Determine the [x, y] coordinate at the center of the cell enclosing the given text.  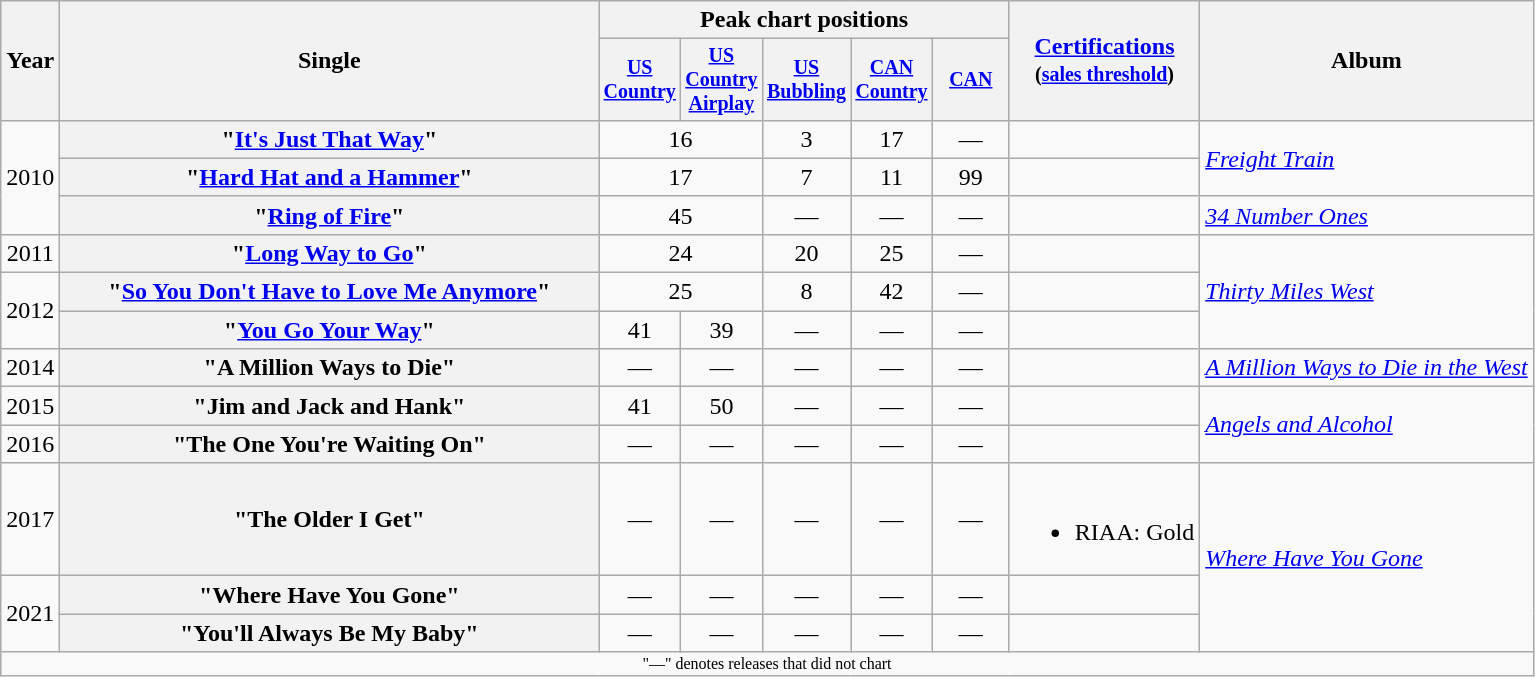
3 [806, 139]
"Long Way to Go" [330, 253]
Peak chart positions [804, 20]
2016 [30, 444]
24 [680, 253]
CAN [970, 80]
Freight Train [1366, 158]
11 [892, 177]
RIAA: Gold [1104, 520]
"Ring of Fire" [330, 215]
50 [722, 406]
A Million Ways to Die in the West [1366, 368]
Angels and Alcohol [1366, 425]
"You'll Always Be My Baby" [330, 633]
Single [330, 61]
2011 [30, 253]
"Jim and Jack and Hank" [330, 406]
2015 [30, 406]
42 [892, 292]
2010 [30, 177]
34 Number Ones [1366, 215]
20 [806, 253]
"Hard Hat and a Hammer" [330, 177]
US Country [640, 80]
Year [30, 61]
2014 [30, 368]
"A Million Ways to Die" [330, 368]
"It's Just That Way" [330, 139]
"The Older I Get" [330, 520]
2012 [30, 311]
45 [680, 215]
2017 [30, 520]
"—" denotes releases that did not chart [767, 664]
CAN Country [892, 80]
"The One You're Waiting On" [330, 444]
Certifications(sales threshold) [1104, 61]
"You Go Your Way" [330, 330]
US Country Airplay [722, 80]
Thirty Miles West [1366, 291]
Album [1366, 61]
16 [680, 139]
8 [806, 292]
Where Have You Gone [1366, 558]
"Where Have You Gone" [330, 595]
"So You Don't Have to Love Me Anymore" [330, 292]
2021 [30, 614]
US Bubbling [806, 80]
7 [806, 177]
99 [970, 177]
39 [722, 330]
